Capture the cell that displays the provided text and extract its [X, Y] central coordinate. 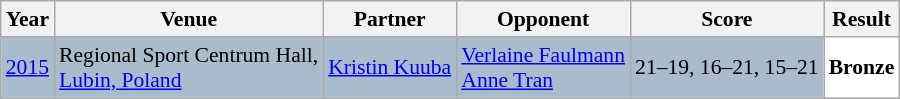
Verlaine Faulmann Anne Tran [543, 68]
Kristin Kuuba [390, 68]
Regional Sport Centrum Hall,Lubin, Poland [188, 68]
Score [727, 19]
Venue [188, 19]
Partner [390, 19]
Opponent [543, 19]
Result [862, 19]
21–19, 16–21, 15–21 [727, 68]
Bronze [862, 68]
Year [28, 19]
2015 [28, 68]
